Determine the (x, y) coordinate at the center of the cell enclosing the given text.  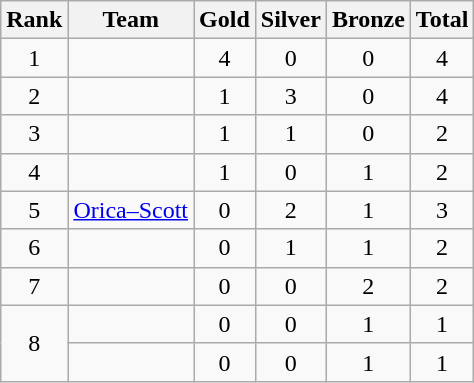
Gold (225, 20)
Rank (34, 20)
Team (131, 20)
5 (34, 210)
Silver (290, 20)
6 (34, 248)
7 (34, 286)
8 (34, 343)
Orica–Scott (131, 210)
Bronze (368, 20)
Total (442, 20)
